Provide the (x, y) coordinate of the cell's center where the given text is located.  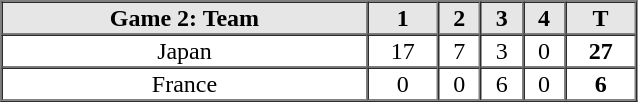
7 (459, 50)
T (600, 18)
17 (402, 50)
France (185, 84)
1 (402, 18)
4 (544, 18)
27 (600, 50)
Japan (185, 50)
2 (459, 18)
Game 2: Team (185, 18)
